Output the (x, y) coordinate of the center of the cell containing the given text.  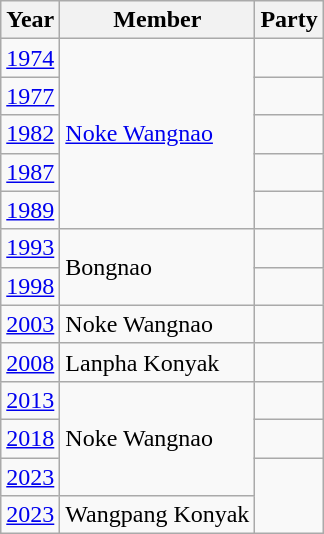
Wangpang Konyak (158, 515)
Bongnao (158, 267)
2003 (30, 324)
Party (289, 20)
Member (158, 20)
1993 (30, 248)
1989 (30, 210)
1974 (30, 58)
1977 (30, 96)
2018 (30, 438)
1982 (30, 134)
Year (30, 20)
1987 (30, 172)
Lanpha Konyak (158, 362)
2013 (30, 400)
1998 (30, 286)
2008 (30, 362)
